Output the [X, Y] coordinate of the center of the cell containing the given text.  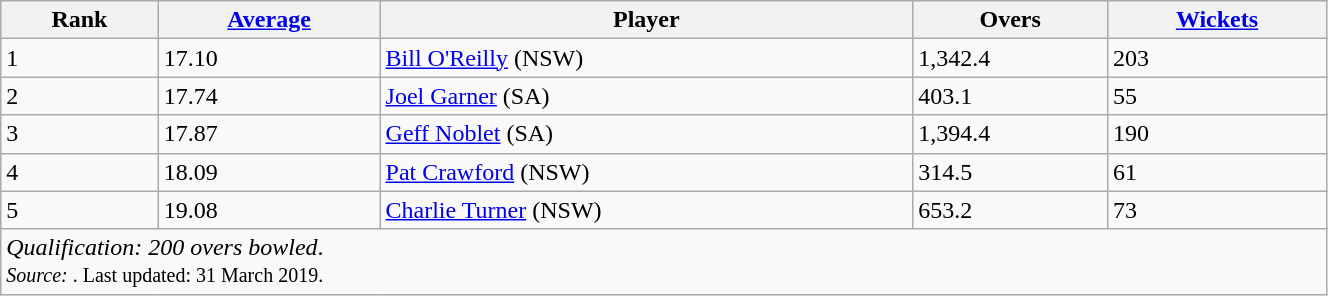
1 [80, 58]
17.74 [269, 96]
314.5 [1010, 172]
Geff Noblet (SA) [646, 134]
4 [80, 172]
Average [269, 20]
73 [1218, 210]
19.08 [269, 210]
Wickets [1218, 20]
Overs [1010, 20]
653.2 [1010, 210]
1,342.4 [1010, 58]
3 [80, 134]
Qualification: 200 overs bowled.Source: . Last updated: 31 March 2019. [664, 262]
403.1 [1010, 96]
Joel Garner (SA) [646, 96]
2 [80, 96]
61 [1218, 172]
1,394.4 [1010, 134]
Rank [80, 20]
Bill O'Reilly (NSW) [646, 58]
18.09 [269, 172]
190 [1218, 134]
17.87 [269, 134]
Charlie Turner (NSW) [646, 210]
Player [646, 20]
55 [1218, 96]
203 [1218, 58]
Pat Crawford (NSW) [646, 172]
5 [80, 210]
17.10 [269, 58]
